Find where the given text appears and provide that cell's center as [X, Y] coordinate. 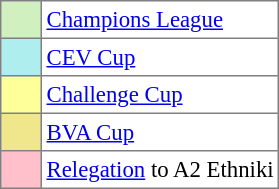
Challenge Cup [160, 95]
CEV Cup [160, 57]
BVA Cup [160, 132]
Champions League [160, 20]
Relegation to A2 Ethniki [160, 170]
